Output the (X, Y) coordinate of the center of the cell containing the given text.  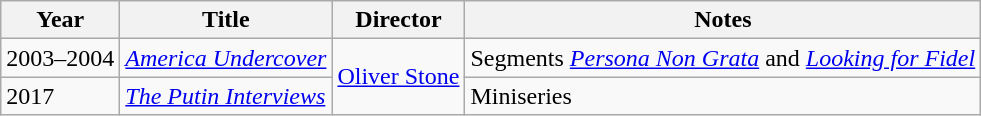
Miniseries (723, 96)
The Putin Interviews (226, 96)
Notes (723, 20)
Title (226, 20)
Year (60, 20)
America Undercover (226, 58)
Oliver Stone (398, 77)
Segments Persona Non Grata and Looking for Fidel (723, 58)
Director (398, 20)
2003–2004 (60, 58)
2017 (60, 96)
